Find where the given text appears and provide that cell's center as (x, y) coordinate. 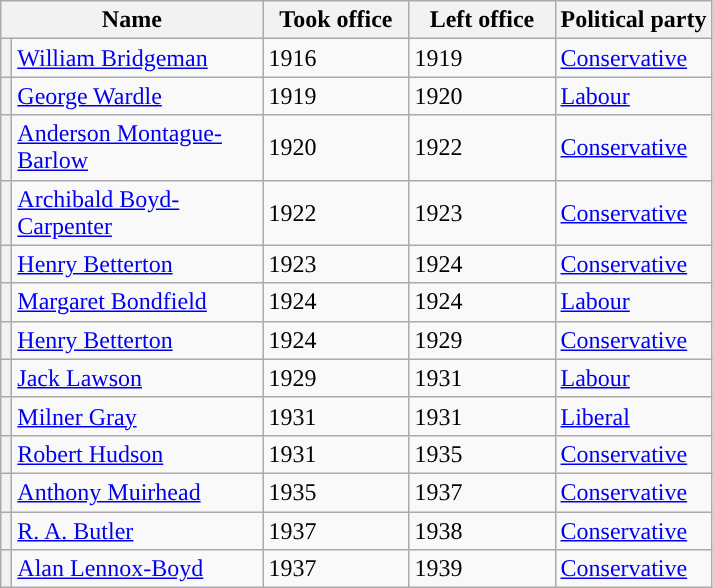
Liberal (634, 416)
Political party (634, 20)
Milner Gray (138, 416)
Robert Hudson (138, 454)
1938 (482, 531)
Name (132, 20)
Anderson Montague-Barlow (138, 148)
Archibald Boyd-Carpenter (138, 212)
William Bridgeman (138, 58)
Jack Lawson (138, 378)
Took office (336, 20)
1916 (336, 58)
R. A. Butler (138, 531)
Margaret Bondfield (138, 302)
George Wardle (138, 96)
1939 (482, 569)
Left office (482, 20)
Alan Lennox-Boyd (138, 569)
Anthony Muirhead (138, 492)
